Detect which cell encompasses the target text, then output its [X, Y] center coordinate. 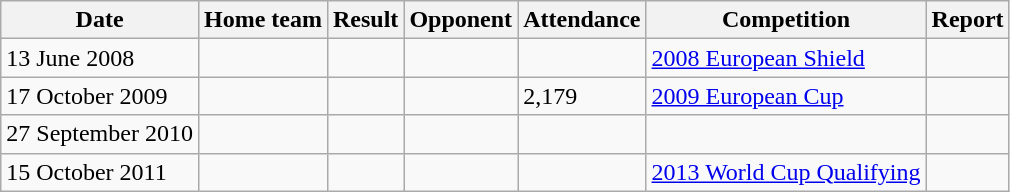
Competition [786, 20]
2009 European Cup [786, 96]
2013 World Cup Qualifying [786, 172]
2,179 [582, 96]
13 June 2008 [100, 58]
Home team [262, 20]
Result [365, 20]
27 September 2010 [100, 134]
Opponent [461, 20]
17 October 2009 [100, 96]
15 October 2011 [100, 172]
Date [100, 20]
Attendance [582, 20]
Report [968, 20]
2008 European Shield [786, 58]
